For the text-containing cell, return its midpoint in (X, Y) coordinate format. 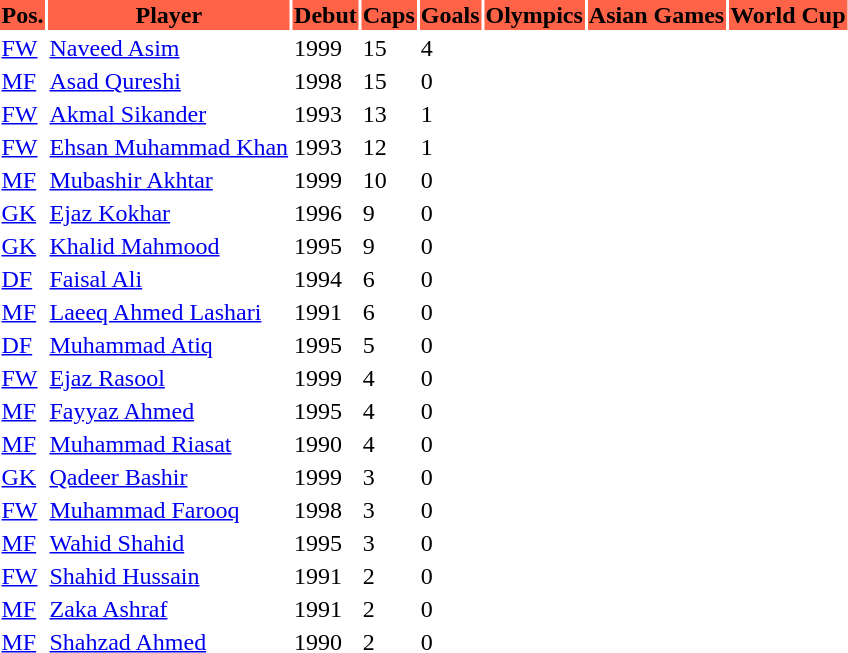
Pos. (22, 15)
Olympics (534, 15)
1994 (326, 279)
Akmal Sikander (169, 114)
Ejaz Rasool (169, 378)
Khalid Mahmood (169, 246)
1990 (326, 444)
10 (388, 180)
Ejaz Kokhar (169, 213)
Shahid Hussain (169, 576)
Mubashir Akhtar (169, 180)
Ehsan Muhammad Khan (169, 147)
5 (388, 345)
Wahid Shahid (169, 543)
Muhammad Atiq (169, 345)
Goals (450, 15)
Naveed Asim (169, 48)
Muhammad Riasat (169, 444)
Debut (326, 15)
Qadeer Bashir (169, 477)
Fayyaz Ahmed (169, 411)
Faisal Ali (169, 279)
12 (388, 147)
Caps (388, 15)
Laeeq Ahmed Lashari (169, 312)
World Cup (788, 15)
Muhammad Farooq (169, 510)
Asian Games (656, 15)
1996 (326, 213)
13 (388, 114)
Player (169, 15)
Zaka Ashraf (169, 609)
Asad Qureshi (169, 81)
